For the text-containing cell, return its midpoint in (X, Y) coordinate format. 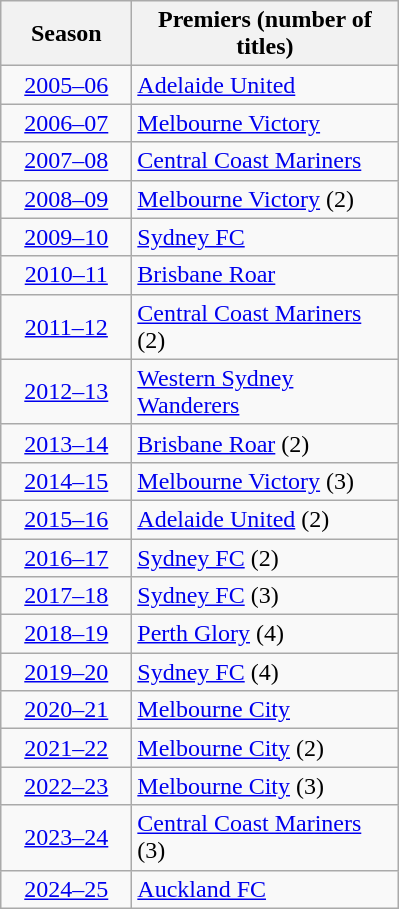
2006–07 (66, 123)
2009–10 (66, 237)
Melbourne City (3) (265, 786)
2022–23 (66, 786)
2005–06 (66, 85)
2021–22 (66, 748)
Perth Glory (4) (265, 634)
Sydney FC (2) (265, 557)
2024–25 (66, 889)
2015–16 (66, 519)
2014–15 (66, 481)
Adelaide United (265, 85)
Premiers (number of titles) (265, 34)
Sydney FC (265, 237)
2007–08 (66, 161)
2019–20 (66, 672)
2011–12 (66, 326)
Melbourne City (265, 710)
Melbourne Victory (3) (265, 481)
Adelaide United (2) (265, 519)
Central Coast Mariners (3) (265, 838)
Auckland FC (265, 889)
2012–13 (66, 392)
Western Sydney Wanderers (265, 392)
Brisbane Roar (2) (265, 443)
Brisbane Roar (265, 275)
Melbourne City (2) (265, 748)
2017–18 (66, 596)
Sydney FC (4) (265, 672)
2020–21 (66, 710)
Melbourne Victory (265, 123)
2008–09 (66, 199)
2010–11 (66, 275)
2018–19 (66, 634)
2013–14 (66, 443)
Season (66, 34)
2023–24 (66, 838)
Central Coast Mariners (265, 161)
2016–17 (66, 557)
Central Coast Mariners (2) (265, 326)
Sydney FC (3) (265, 596)
Melbourne Victory (2) (265, 199)
